Detect which cell encompasses the target text, then output its [X, Y] center coordinate. 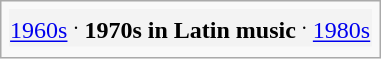
1960s . 1970s in Latin music . 1980s [190, 27]
